Extract the (x, y) coordinate from the center of the cell holding the provided text.  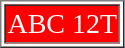
ABC 12T (62, 24)
